Capture the cell that displays the provided text and extract its [X, Y] central coordinate. 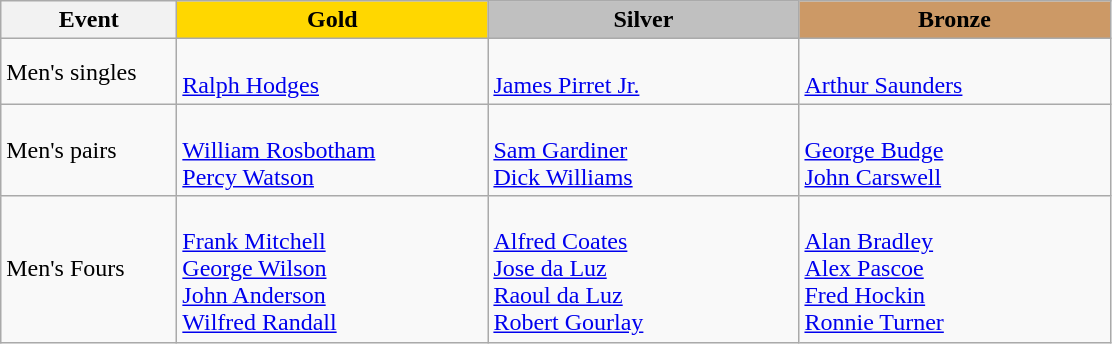
James Pirret Jr. [644, 72]
Bronze [954, 20]
Alan Bradley Alex Pascoe Fred Hockin Ronnie Turner [954, 269]
Alfred Coates Jose da Luz Raoul da Luz Robert Gourlay [644, 269]
Ralph Hodges [332, 72]
George Budge John Carswell [954, 150]
Silver [644, 20]
Event [89, 20]
Men's singles [89, 72]
Frank Mitchell George Wilson John Anderson Wilfred Randall [332, 269]
Gold [332, 20]
Men's Fours [89, 269]
William Rosbotham Percy Watson [332, 150]
Arthur Saunders [954, 72]
Sam Gardiner Dick Williams [644, 150]
Men's pairs [89, 150]
